Locate the cell with the specified text and output its [x, y] center coordinate. 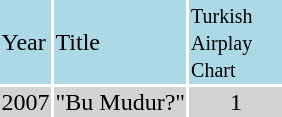
2007 [26, 102]
"Bu Mudur?" [120, 102]
Year [26, 42]
Title [120, 42]
